From the cell containing the given text, extract its center point as (X, Y) coordinate. 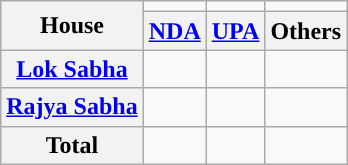
Lok Sabha (72, 69)
Others (306, 31)
Rajya Sabha (72, 107)
House (72, 26)
Total (72, 145)
UPA (236, 31)
NDA (174, 31)
